Search for the cell housing the specified text and yield its (x, y) center coordinate. 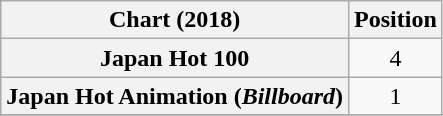
Chart (2018) (175, 20)
1 (396, 96)
Japan Hot Animation (Billboard) (175, 96)
4 (396, 58)
Japan Hot 100 (175, 58)
Position (396, 20)
